Extract the [x, y] coordinate from the center of the cell holding the provided text.  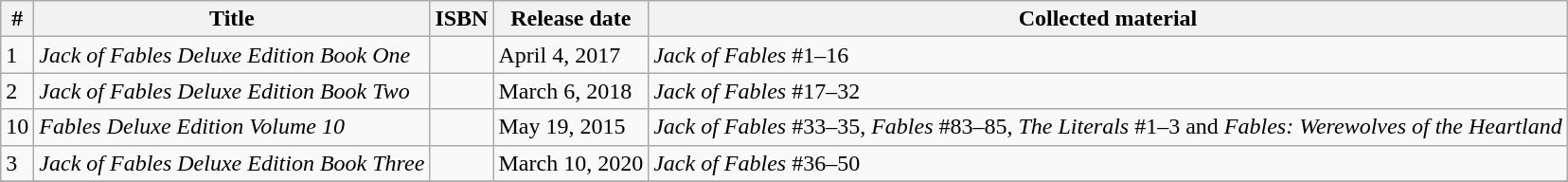
Jack of Fables Deluxe Edition Book One [232, 55]
Fables Deluxe Edition Volume 10 [232, 127]
April 4, 2017 [571, 55]
1 [17, 55]
Jack of Fables Deluxe Edition Book Three [232, 163]
Jack of Fables #1–16 [1108, 55]
2 [17, 91]
Release date [571, 19]
Jack of Fables Deluxe Edition Book Two [232, 91]
3 [17, 163]
# [17, 19]
10 [17, 127]
March 10, 2020 [571, 163]
Title [232, 19]
March 6, 2018 [571, 91]
May 19, 2015 [571, 127]
ISBN [462, 19]
Jack of Fables #33–35, Fables #83–85, The Literals #1–3 and Fables: Werewolves of the Heartland [1108, 127]
Collected material [1108, 19]
Jack of Fables #17–32 [1108, 91]
Jack of Fables #36–50 [1108, 163]
